Return the [x, y] coordinate for the center point of the cell that contains the specified text.  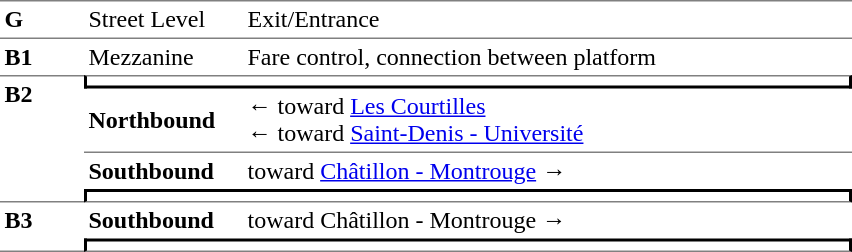
Exit/Entrance [548, 19]
B2 [42, 139]
B1 [42, 57]
G [42, 19]
← toward Les Courtilles ← toward Saint-Denis - Université [548, 120]
Mezzanine [164, 57]
Fare control, connection between platform [548, 57]
Northbound [164, 120]
Street Level [164, 19]
B3 [42, 227]
